Determine the (X, Y) coordinate at the center of the cell enclosing the given text.  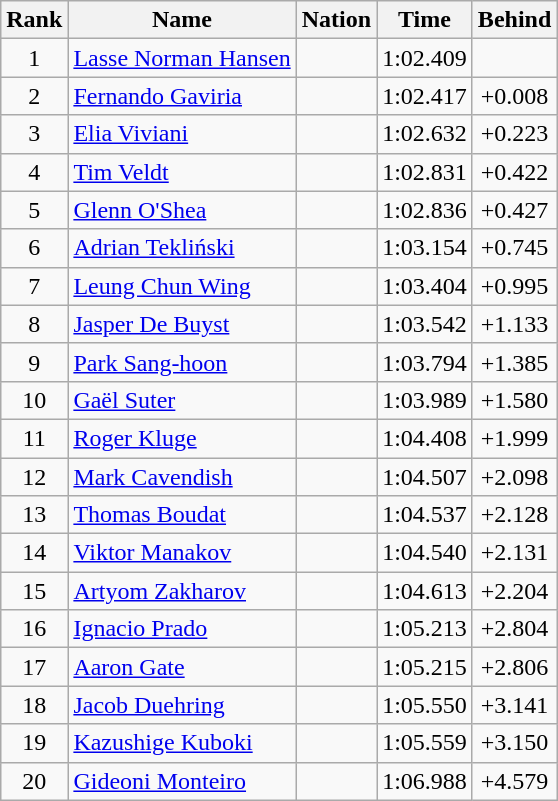
1:06.988 (425, 781)
Time (425, 20)
3 (34, 134)
Elia Viviani (182, 134)
9 (34, 362)
1:04.540 (425, 553)
+0.427 (514, 210)
Glenn O'Shea (182, 210)
Gideoni Monteiro (182, 781)
+4.579 (514, 781)
2 (34, 96)
8 (34, 324)
Park Sang-hoon (182, 362)
Lasse Norman Hansen (182, 58)
14 (34, 553)
+3.141 (514, 705)
+2.131 (514, 553)
Rank (34, 20)
Mark Cavendish (182, 477)
18 (34, 705)
+0.745 (514, 248)
1:04.613 (425, 591)
1:03.404 (425, 286)
Name (182, 20)
1:04.507 (425, 477)
10 (34, 400)
Viktor Manakov (182, 553)
Thomas Boudat (182, 515)
+2.804 (514, 629)
1:03.989 (425, 400)
1:02.417 (425, 96)
+0.422 (514, 172)
15 (34, 591)
Kazushige Kuboki (182, 743)
1:02.836 (425, 210)
+2.098 (514, 477)
13 (34, 515)
Jacob Duehring (182, 705)
Leung Chun Wing (182, 286)
+0.223 (514, 134)
6 (34, 248)
+1.580 (514, 400)
Jasper De Buyst (182, 324)
Fernando Gaviria (182, 96)
Roger Kluge (182, 438)
1 (34, 58)
1:05.559 (425, 743)
7 (34, 286)
Aaron Gate (182, 667)
+1.385 (514, 362)
1:03.794 (425, 362)
Ignacio Prado (182, 629)
17 (34, 667)
+1.999 (514, 438)
4 (34, 172)
Behind (514, 20)
19 (34, 743)
Gaël Suter (182, 400)
20 (34, 781)
+2.806 (514, 667)
1:05.215 (425, 667)
+0.995 (514, 286)
1:02.831 (425, 172)
1:05.213 (425, 629)
11 (34, 438)
+0.008 (514, 96)
5 (34, 210)
1:02.632 (425, 134)
1:02.409 (425, 58)
Nation (336, 20)
+3.150 (514, 743)
1:04.537 (425, 515)
1:04.408 (425, 438)
Tim Veldt (182, 172)
Artyom Zakharov (182, 591)
+2.128 (514, 515)
12 (34, 477)
1:03.542 (425, 324)
16 (34, 629)
+2.204 (514, 591)
1:05.550 (425, 705)
Adrian Tekliński (182, 248)
1:03.154 (425, 248)
+1.133 (514, 324)
